Detect which cell encompasses the target text, then output its (x, y) center coordinate. 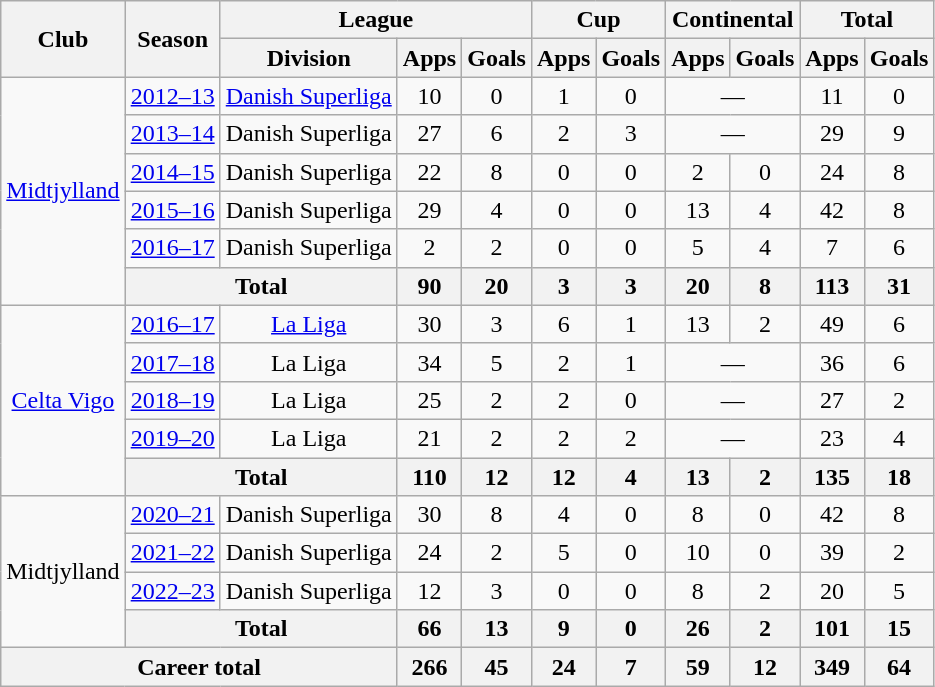
2012–13 (172, 96)
Division (308, 58)
Cup (598, 20)
66 (429, 629)
2019–20 (172, 438)
22 (429, 172)
34 (429, 362)
90 (429, 286)
18 (899, 477)
2020–21 (172, 515)
45 (497, 667)
2018–19 (172, 400)
Career total (200, 667)
110 (429, 477)
21 (429, 438)
49 (832, 324)
26 (698, 629)
2014–15 (172, 172)
25 (429, 400)
266 (429, 667)
36 (832, 362)
2021–22 (172, 553)
2022–23 (172, 591)
League (376, 20)
135 (832, 477)
2013–14 (172, 134)
31 (899, 286)
Club (63, 39)
349 (832, 667)
39 (832, 553)
101 (832, 629)
Continental (733, 20)
2017–18 (172, 362)
64 (899, 667)
11 (832, 96)
59 (698, 667)
15 (899, 629)
23 (832, 438)
Celta Vigo (63, 400)
113 (832, 286)
2015–16 (172, 210)
Season (172, 39)
